Extract the [X, Y] coordinate from the center of the cell holding the provided text.  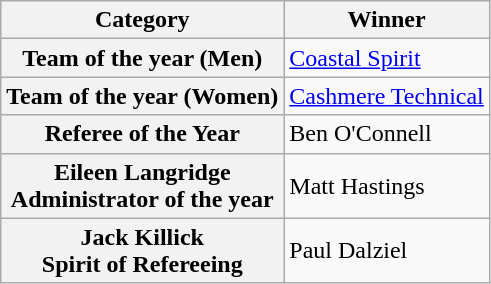
Matt Hastings [387, 186]
Category [142, 20]
Eileen LangridgeAdministrator of the year [142, 186]
Winner [387, 20]
Team of the year (Men) [142, 58]
Referee of the Year [142, 134]
Paul Dalziel [387, 250]
Coastal Spirit [387, 58]
Team of the year (Women) [142, 96]
Jack KillickSpirit of Refereeing [142, 250]
Ben O'Connell [387, 134]
Cashmere Technical [387, 96]
